From the cell containing the given text, extract its center point as [x, y] coordinate. 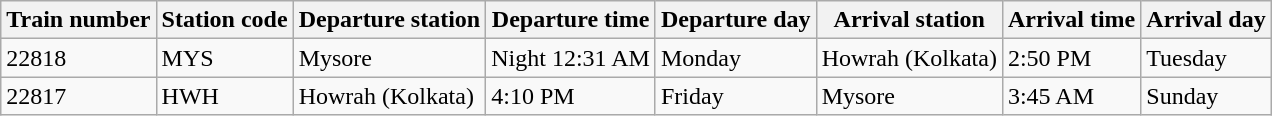
Tuesday [1206, 58]
Station code [224, 20]
Night 12:31 AM [571, 58]
Monday [736, 58]
MYS [224, 58]
22817 [78, 96]
22818 [78, 58]
Departure day [736, 20]
Departure station [390, 20]
Arrival time [1071, 20]
Sunday [1206, 96]
4:10 PM [571, 96]
2:50 PM [1071, 58]
HWH [224, 96]
Friday [736, 96]
Train number [78, 20]
3:45 AM [1071, 96]
Arrival day [1206, 20]
Arrival station [909, 20]
Departure time [571, 20]
